Return the (X, Y) coordinate for the center point of the cell that contains the specified text.  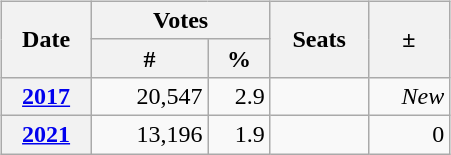
Date (46, 39)
1.9 (239, 134)
0 (409, 134)
± (409, 39)
13,196 (150, 134)
New (409, 96)
2.9 (239, 96)
Seats (319, 39)
20,547 (150, 96)
Votes (180, 20)
% (239, 58)
# (150, 58)
2021 (46, 134)
2017 (46, 96)
